Determine the [X, Y] coordinate at the center of the cell enclosing the given text.  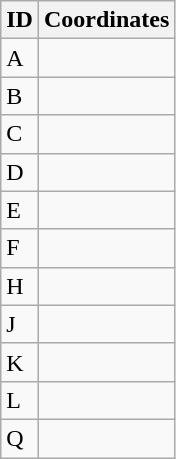
H [20, 286]
J [20, 324]
E [20, 210]
ID [20, 20]
Q [20, 438]
Coordinates [106, 20]
F [20, 248]
L [20, 400]
K [20, 362]
A [20, 58]
D [20, 172]
C [20, 134]
B [20, 96]
